Return the (X, Y) coordinate for the center point of the cell that contains the specified text.  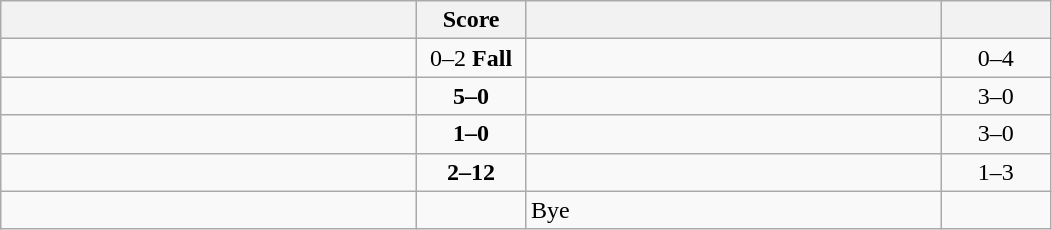
1–3 (996, 172)
2–12 (472, 172)
0–4 (996, 58)
Score (472, 20)
0–2 Fall (472, 58)
Bye (733, 210)
1–0 (472, 134)
5–0 (472, 96)
